Determine the [x, y] coordinate at the center of the cell enclosing the given text.  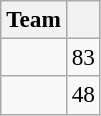
48 [83, 95]
Team [34, 19]
83 [83, 57]
